From the cell containing the given text, extract its center point as (x, y) coordinate. 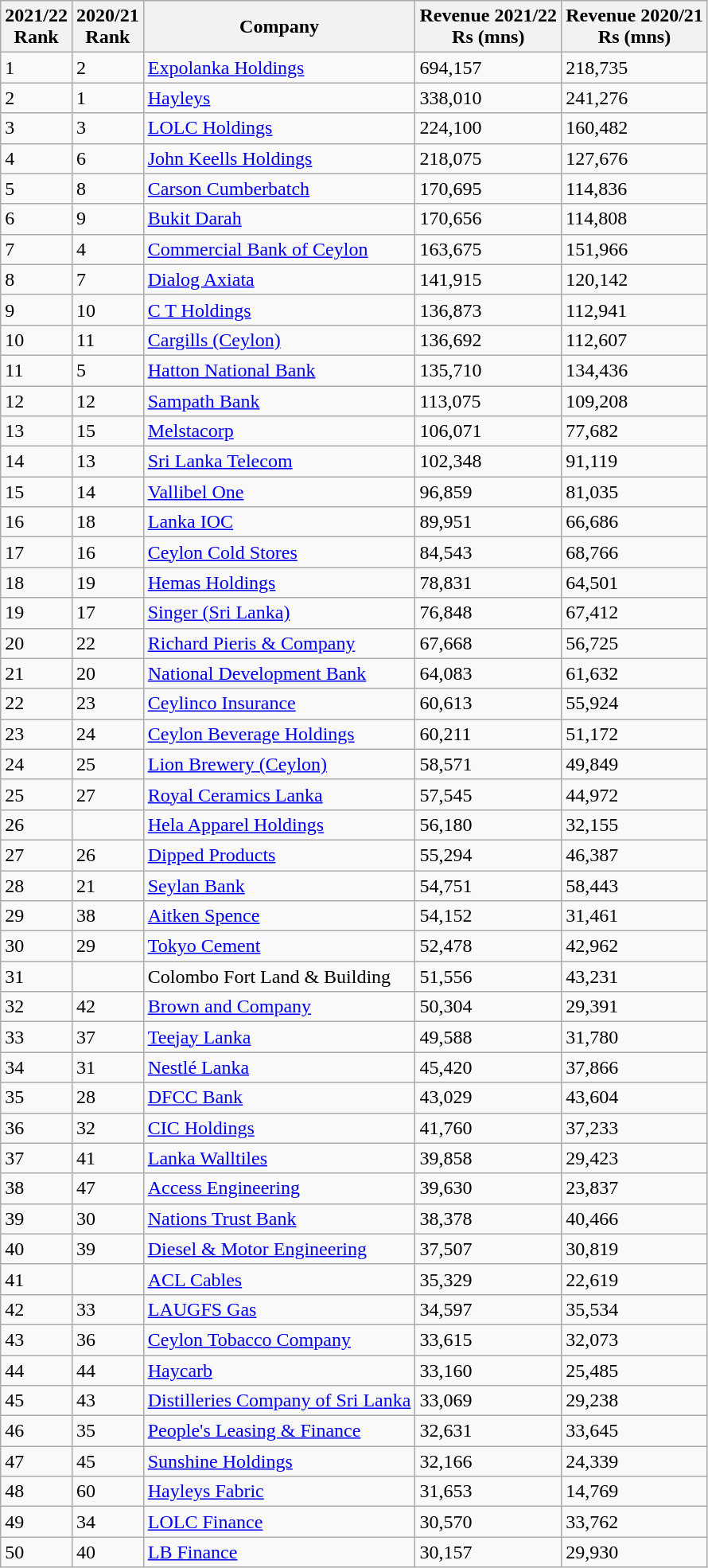
42,962 (635, 946)
31,780 (635, 1037)
Dipped Products (279, 855)
35,329 (488, 1279)
55,294 (488, 855)
Haycarb (279, 1370)
60,613 (488, 704)
Hemas Holdings (279, 583)
37,866 (635, 1067)
102,348 (488, 462)
Hela Apparel Holdings (279, 825)
58,571 (488, 764)
46 (37, 1431)
33,069 (488, 1401)
29,930 (635, 1552)
Access Engineering (279, 1188)
32,166 (488, 1461)
22,619 (635, 1279)
57,545 (488, 794)
Royal Ceramics Lanka (279, 794)
170,695 (488, 189)
32,155 (635, 825)
112,941 (635, 310)
29,238 (635, 1401)
31,653 (488, 1492)
Lanka IOC (279, 522)
Sampath Bank (279, 400)
Nestlé Lanka (279, 1067)
Carson Cumberbatch (279, 189)
Revenue 2021/22Rs (mns) (488, 27)
40,466 (635, 1219)
29,391 (635, 1007)
Lanka Walltiles (279, 1158)
61,632 (635, 673)
33,762 (635, 1522)
Hayleys Fabric (279, 1492)
Ceylinco Insurance (279, 704)
32,631 (488, 1431)
43,029 (488, 1098)
41,760 (488, 1128)
56,725 (635, 643)
30,819 (635, 1249)
694,157 (488, 68)
Diesel & Motor Engineering (279, 1249)
43,231 (635, 977)
Aitken Spence (279, 916)
Cargills (Ceylon) (279, 340)
34,597 (488, 1309)
Brown and Company (279, 1007)
49,588 (488, 1037)
33,645 (635, 1431)
54,152 (488, 916)
Bukit Darah (279, 219)
56,180 (488, 825)
Sunshine Holdings (279, 1461)
134,436 (635, 370)
50 (37, 1552)
33,160 (488, 1370)
66,686 (635, 522)
Teejay Lanka (279, 1037)
218,075 (488, 158)
112,607 (635, 340)
Seylan Bank (279, 886)
54,751 (488, 886)
60 (107, 1492)
55,924 (635, 704)
30,157 (488, 1552)
91,119 (635, 462)
John Keells Holdings (279, 158)
160,482 (635, 128)
109,208 (635, 400)
106,071 (488, 431)
35,534 (635, 1309)
2020/21Rank (107, 27)
49 (37, 1522)
51,556 (488, 977)
Hatton National Bank (279, 370)
46,387 (635, 855)
Commercial Bank of Ceylon (279, 249)
Nations Trust Bank (279, 1219)
Sri Lanka Telecom (279, 462)
39,630 (488, 1188)
24,339 (635, 1461)
78,831 (488, 583)
141,915 (488, 279)
14,769 (635, 1492)
58,443 (635, 886)
Hayleys (279, 98)
Ceylon Beverage Holdings (279, 734)
32,073 (635, 1340)
224,100 (488, 128)
44,972 (635, 794)
51,172 (635, 734)
LAUGFS Gas (279, 1309)
People's Leasing & Finance (279, 1431)
Lion Brewery (Ceylon) (279, 764)
52,478 (488, 946)
Ceylon Cold Stores (279, 552)
CIC Holdings (279, 1128)
LOLC Holdings (279, 128)
C T Holdings (279, 310)
81,035 (635, 492)
114,836 (635, 189)
30,570 (488, 1522)
37,507 (488, 1249)
39,858 (488, 1158)
Distilleries Company of Sri Lanka (279, 1401)
37,233 (635, 1128)
113,075 (488, 400)
136,692 (488, 340)
49,849 (635, 764)
170,656 (488, 219)
114,808 (635, 219)
241,276 (635, 98)
338,010 (488, 98)
77,682 (635, 431)
Colombo Fort Land & Building (279, 977)
48 (37, 1492)
Dialog Axiata (279, 279)
163,675 (488, 249)
Vallibel One (279, 492)
Revenue 2020/21Rs (mns) (635, 27)
136,873 (488, 310)
Richard Pieris & Company (279, 643)
120,142 (635, 279)
29,423 (635, 1158)
LB Finance (279, 1552)
43,604 (635, 1098)
64,083 (488, 673)
Melstacorp (279, 431)
135,710 (488, 370)
218,735 (635, 68)
31,461 (635, 916)
National Development Bank (279, 673)
DFCC Bank (279, 1098)
Expolanka Holdings (279, 68)
25,485 (635, 1370)
84,543 (488, 552)
60,211 (488, 734)
33,615 (488, 1340)
64,501 (635, 583)
38,378 (488, 1219)
96,859 (488, 492)
23,837 (635, 1188)
2021/22Rank (37, 27)
151,966 (635, 249)
Singer (Sri Lanka) (279, 613)
127,676 (635, 158)
ACL Cables (279, 1279)
68,766 (635, 552)
LOLC Finance (279, 1522)
Company (279, 27)
76,848 (488, 613)
50,304 (488, 1007)
89,951 (488, 522)
45,420 (488, 1067)
Ceylon Tobacco Company (279, 1340)
67,412 (635, 613)
Tokyo Cement (279, 946)
67,668 (488, 643)
